Determine the (x, y) coordinate at the center of the cell enclosing the given text.  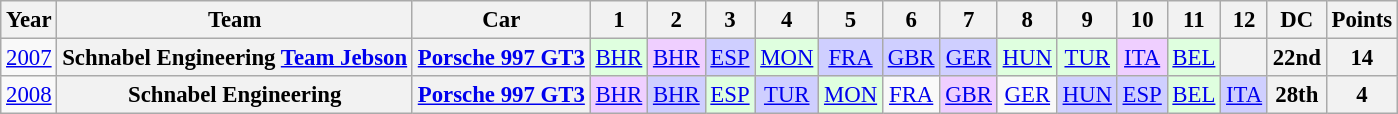
2 (676, 20)
2008 (29, 95)
7 (968, 20)
DC (1296, 20)
Schnabel Engineering (235, 95)
22nd (1296, 58)
Schnabel Engineering Team Jebson (235, 58)
Points (1362, 20)
6 (910, 20)
14 (1362, 58)
12 (1244, 20)
11 (1194, 20)
1 (618, 20)
5 (851, 20)
Team (235, 20)
Year (29, 20)
2007 (29, 58)
28th (1296, 95)
Car (501, 20)
8 (1027, 20)
3 (730, 20)
9 (1087, 20)
10 (1142, 20)
